Search for the cell housing the specified text and yield its [x, y] center coordinate. 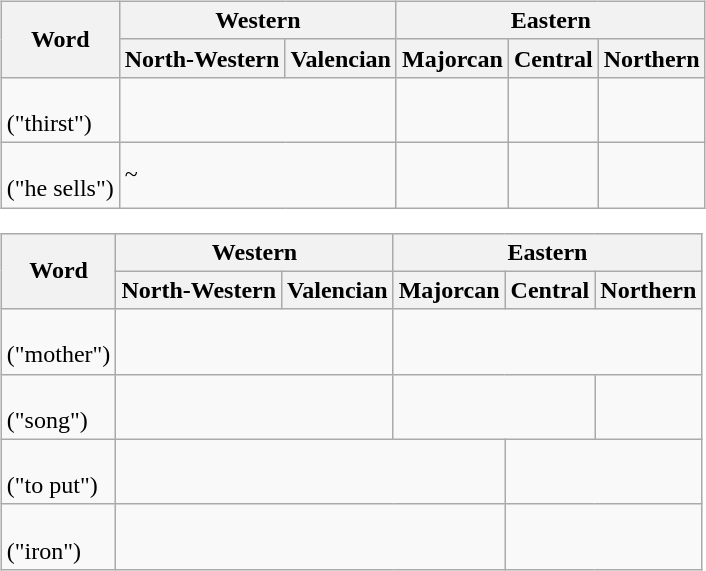
("thirst") [60, 110]
("mother") [58, 342]
("to put") [58, 472]
("song") [58, 406]
("iron") [58, 536]
~ [258, 174]
("he sells") [60, 174]
